Detect which cell encompasses the target text, then output its (X, Y) center coordinate. 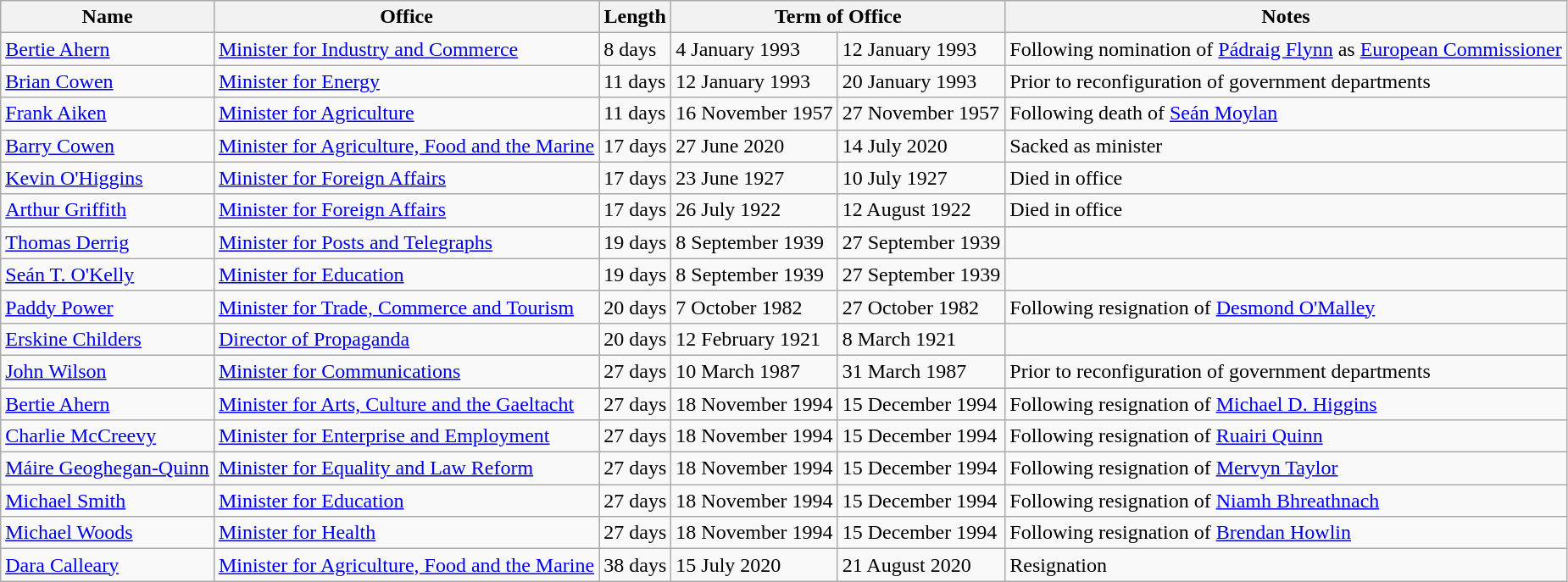
Minister for Arts, Culture and the Gaeltacht (406, 404)
Minister for Enterprise and Employment (406, 436)
10 July 1927 (921, 178)
Following resignation of Niamh Bhreathnach (1286, 501)
4 January 1993 (754, 49)
16 November 1957 (754, 114)
John Wilson (108, 371)
Máire Geoghegan-Quinn (108, 468)
Barry Cowen (108, 146)
Thomas Derrig (108, 242)
Following nomination of Pádraig Flynn as European Commissioner (1286, 49)
Michael Smith (108, 501)
Dara Calleary (108, 565)
Following resignation of Mervyn Taylor (1286, 468)
Following resignation of Ruairi Quinn (1286, 436)
38 days (636, 565)
Minister for Posts and Telegraphs (406, 242)
Charlie McCreevy (108, 436)
20 January 1993 (921, 81)
8 March 1921 (921, 339)
Frank Aiken (108, 114)
Following resignation of Desmond O'Malley (1286, 307)
23 June 1927 (754, 178)
27 June 2020 (754, 146)
8 days (636, 49)
Minister for Health (406, 533)
Seán T. O'Kelly (108, 274)
Minister for Communications (406, 371)
Erskine Childers (108, 339)
Term of Office (838, 17)
Brian Cowen (108, 81)
12 August 1922 (921, 210)
Minister for Energy (406, 81)
Minister for Trade, Commerce and Tourism (406, 307)
Office (406, 17)
Minister for Industry and Commerce (406, 49)
15 July 2020 (754, 565)
21 August 2020 (921, 565)
Kevin O'Higgins (108, 178)
Director of Propaganda (406, 339)
26 July 1922 (754, 210)
Minister for Equality and Law Reform (406, 468)
Following resignation of Brendan Howlin (1286, 533)
27 November 1957 (921, 114)
Arthur Griffith (108, 210)
Name (108, 17)
Minister for Agriculture (406, 114)
Following resignation of Michael D. Higgins (1286, 404)
Notes (1286, 17)
12 February 1921 (754, 339)
7 October 1982 (754, 307)
Length (636, 17)
14 July 2020 (921, 146)
Paddy Power (108, 307)
27 October 1982 (921, 307)
Michael Woods (108, 533)
Following death of Seán Moylan (1286, 114)
10 March 1987 (754, 371)
Resignation (1286, 565)
Sacked as minister (1286, 146)
31 March 1987 (921, 371)
